Find where the given text appears and provide that cell's center as [X, Y] coordinate. 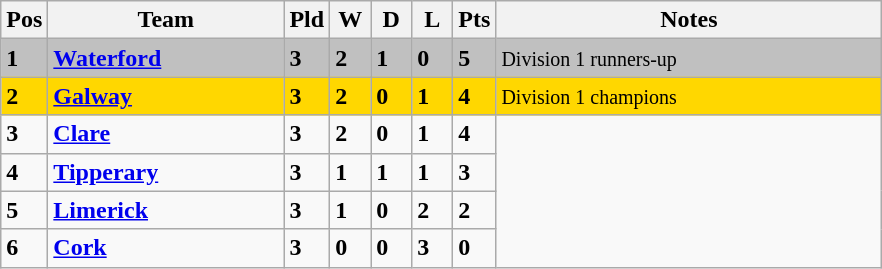
Division 1 runners-up [689, 58]
Clare [166, 134]
Galway [166, 96]
L [432, 20]
Division 1 champions [689, 96]
Tipperary [166, 172]
6 [24, 248]
Pts [474, 20]
Cork [166, 248]
D [392, 20]
Pos [24, 20]
W [350, 20]
Limerick [166, 210]
Team [166, 20]
Waterford [166, 58]
Pld [307, 20]
Notes [689, 20]
